Locate the cell with the specified text and output its (X, Y) center coordinate. 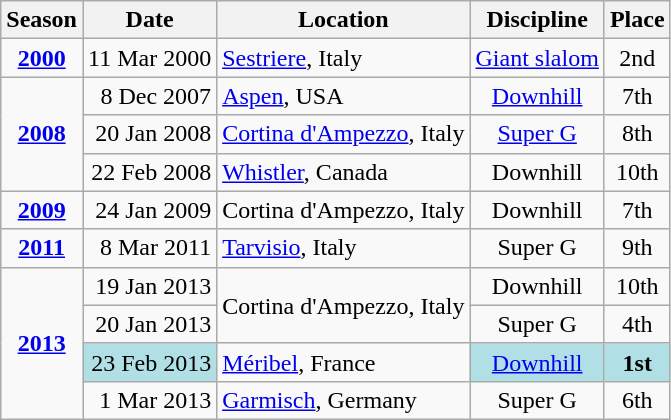
Méribel, France (344, 362)
19 Jan 2013 (149, 286)
6th (637, 400)
8 Dec 2007 (149, 96)
Whistler, Canada (344, 172)
2nd (637, 58)
2009 (42, 210)
20 Jan 2013 (149, 324)
2011 (42, 248)
Discipline (537, 20)
9th (637, 248)
8th (637, 134)
24 Jan 2009 (149, 210)
Aspen, USA (344, 96)
Giant slalom (537, 58)
Tarvisio, Italy (344, 248)
Location (344, 20)
1st (637, 362)
Date (149, 20)
2008 (42, 134)
Sestriere, Italy (344, 58)
Season (42, 20)
20 Jan 2008 (149, 134)
2000 (42, 58)
11 Mar 2000 (149, 58)
Place (637, 20)
8 Mar 2011 (149, 248)
23 Feb 2013 (149, 362)
22 Feb 2008 (149, 172)
Garmisch, Germany (344, 400)
1 Mar 2013 (149, 400)
4th (637, 324)
2013 (42, 343)
